Determine the (X, Y) coordinate at the center of the cell enclosing the given text.  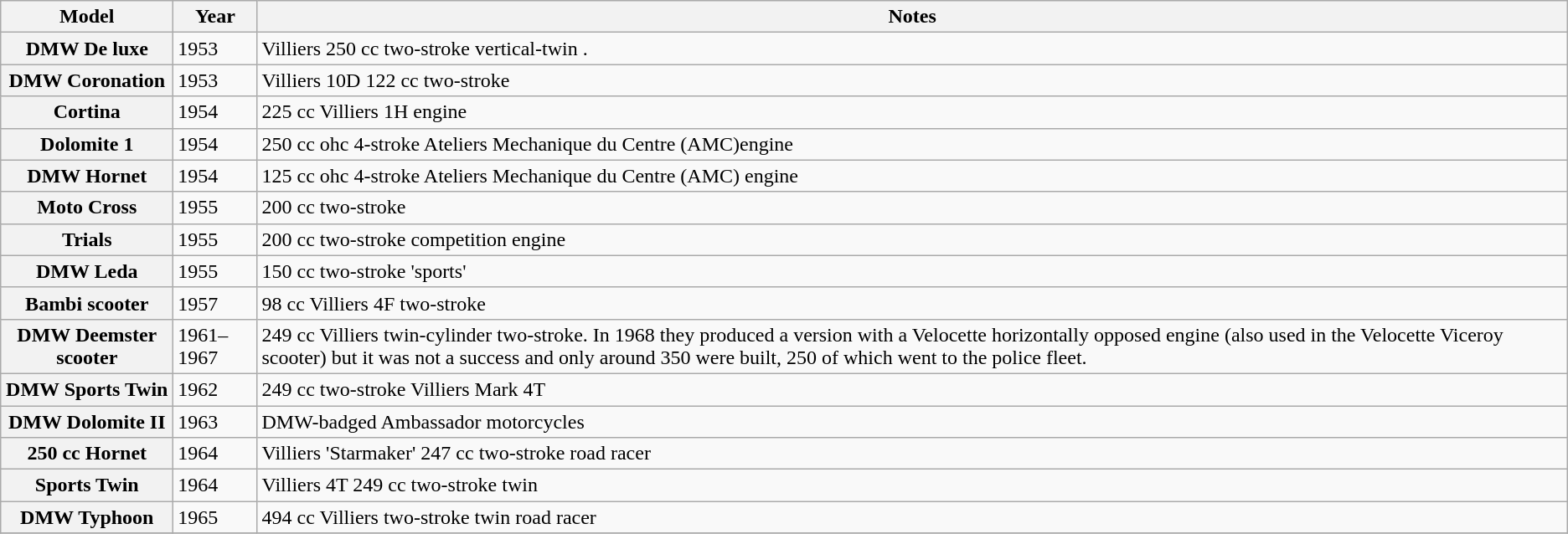
Moto Cross (87, 208)
DMW Dolomite II (87, 421)
1963 (215, 421)
98 cc Villiers 4F two-stroke (912, 303)
DMW Leda (87, 271)
494 cc Villiers two-stroke twin road racer (912, 517)
Villiers 250 cc two-stroke vertical-twin . (912, 49)
Trials (87, 239)
DMW Typhoon (87, 517)
250 cc Hornet (87, 454)
1965 (215, 517)
Year (215, 17)
1961–1967 (215, 347)
Sports Twin (87, 485)
250 cc ohc 4-stroke Ateliers Mechanique du Centre (AMC)engine (912, 144)
Notes (912, 17)
DMW Coronation (87, 80)
DMW Deemster scooter (87, 347)
Model (87, 17)
Villiers 4T 249 cc two-stroke twin (912, 485)
DMW-badged Ambassador motorcycles (912, 421)
1957 (215, 303)
1962 (215, 389)
Dolomite 1 (87, 144)
Villiers 'Starmaker' 247 cc two-stroke road racer (912, 454)
225 cc Villiers 1H engine (912, 112)
125 cc ohc 4-stroke Ateliers Mechanique du Centre (AMC) engine (912, 176)
150 cc two-stroke 'sports' (912, 271)
200 cc two-stroke competition engine (912, 239)
DMW De luxe (87, 49)
200 cc two-stroke (912, 208)
DMW Sports Twin (87, 389)
249 cc two-stroke Villiers Mark 4T (912, 389)
Cortina (87, 112)
Villiers 10D 122 cc two-stroke (912, 80)
Bambi scooter (87, 303)
DMW Hornet (87, 176)
